For the text-containing cell, return its midpoint in (X, Y) coordinate format. 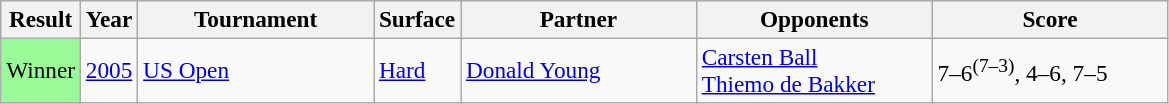
Carsten Ball Thiemo de Bakker (814, 70)
Opponents (814, 19)
Partner (579, 19)
2005 (108, 70)
Donald Young (579, 70)
Result (41, 19)
Score (1050, 19)
Tournament (256, 19)
Hard (418, 70)
US Open (256, 70)
Surface (418, 19)
Year (108, 19)
7–6(7–3), 4–6, 7–5 (1050, 70)
Winner (41, 70)
